Return [x, y] of the center of cell containing provided text 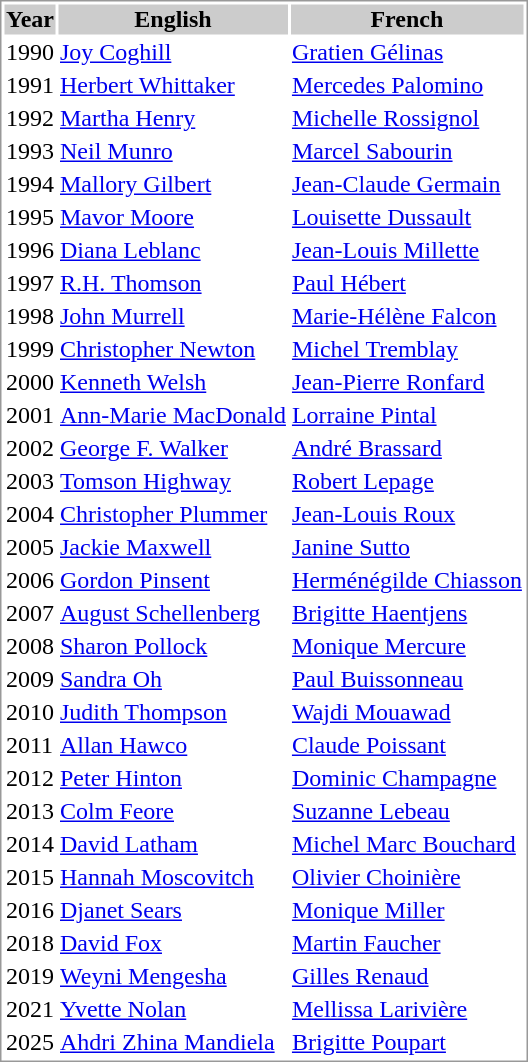
Jean-Claude Germain [406, 185]
Jean-Louis Roux [406, 515]
David Latham [172, 845]
George F. Walker [172, 449]
Lorraine Pintal [406, 415]
2013 [30, 811]
Michel Tremblay [406, 349]
Christopher Plummer [172, 515]
Judith Thompson [172, 713]
1994 [30, 185]
David Fox [172, 943]
2016 [30, 911]
Diana Leblanc [172, 251]
Janine Sutto [406, 547]
Herménégilde Chiasson [406, 581]
André Brassard [406, 449]
Yvette Nolan [172, 1009]
R.H. Thomson [172, 283]
August Schellenberg [172, 613]
Joy Coghill [172, 53]
Brigitte Haentjens [406, 613]
2000 [30, 383]
English [172, 19]
2007 [30, 613]
Suzanne Lebeau [406, 811]
1995 [30, 217]
Peter Hinton [172, 779]
2005 [30, 547]
2008 [30, 647]
Sharon Pollock [172, 647]
Jean-Pierre Ronfard [406, 383]
2002 [30, 449]
2006 [30, 581]
2003 [30, 481]
Herbert Whittaker [172, 85]
Gratien Gélinas [406, 53]
Martin Faucher [406, 943]
Paul Hébert [406, 283]
Year [30, 19]
Gilles Renaud [406, 977]
2018 [30, 943]
Mavor Moore [172, 217]
Mellissa Larivière [406, 1009]
Sandra Oh [172, 679]
2009 [30, 679]
Martha Henry [172, 119]
Allan Hawco [172, 745]
Monique Miller [406, 911]
Mercedes Palomino [406, 85]
1998 [30, 317]
2011 [30, 745]
2025 [30, 1043]
2004 [30, 515]
1999 [30, 349]
2001 [30, 415]
Brigitte Poupart [406, 1043]
Gordon Pinsent [172, 581]
Ahdri Zhina Mandiela [172, 1043]
Wajdi Mouawad [406, 713]
2019 [30, 977]
Dominic Champagne [406, 779]
1993 [30, 151]
1996 [30, 251]
Ann-Marie MacDonald [172, 415]
2010 [30, 713]
Colm Feore [172, 811]
Marcel Sabourin [406, 151]
Christopher Newton [172, 349]
Djanet Sears [172, 911]
Tomson Highway [172, 481]
1990 [30, 53]
Paul Buissonneau [406, 679]
Hannah Moscovitch [172, 877]
Jean-Louis Millette [406, 251]
1991 [30, 85]
Jackie Maxwell [172, 547]
Claude Poissant [406, 745]
2015 [30, 877]
Michelle Rossignol [406, 119]
Olivier Choinière [406, 877]
Louisette Dussault [406, 217]
Neil Munro [172, 151]
Kenneth Welsh [172, 383]
2014 [30, 845]
Robert Lepage [406, 481]
French [406, 19]
2021 [30, 1009]
Weyni Mengesha [172, 977]
John Murrell [172, 317]
Mallory Gilbert [172, 185]
Marie-Hélène Falcon [406, 317]
Michel Marc Bouchard [406, 845]
Monique Mercure [406, 647]
2012 [30, 779]
1997 [30, 283]
1992 [30, 119]
